From the cell containing the given text, extract its center point as [x, y] coordinate. 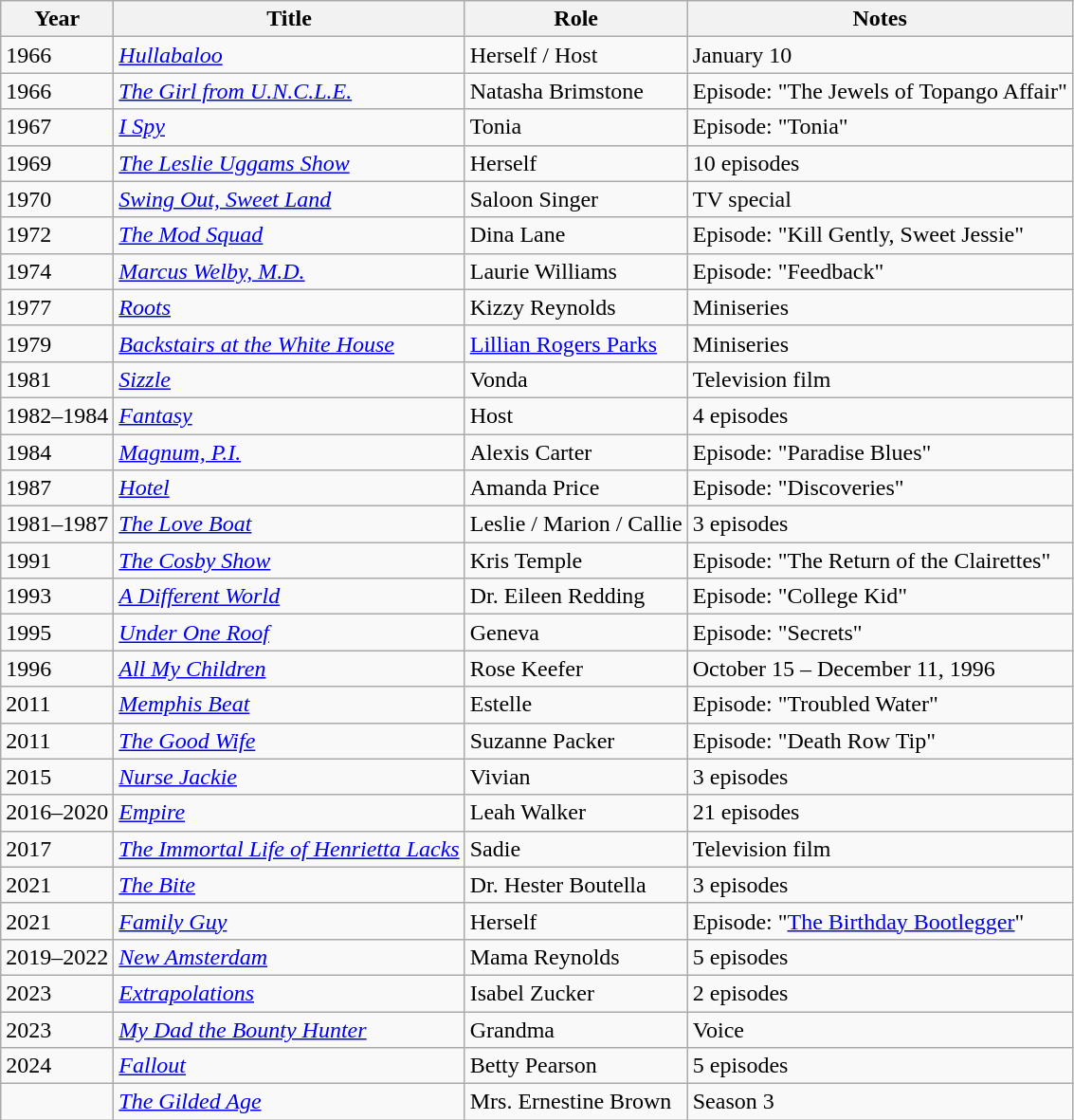
10 episodes [880, 163]
Estelle [576, 705]
Episode: "College Kid" [880, 597]
1979 [57, 343]
1977 [57, 307]
Dina Lane [576, 235]
1982–1984 [57, 415]
2024 [57, 1066]
Mama Reynolds [576, 957]
Fantasy [289, 415]
Rose Keefer [576, 669]
Episode: "Tonia" [880, 127]
1984 [57, 452]
Episode: "The Birthday Bootlegger" [880, 921]
The Mod Squad [289, 235]
Herself / Host [576, 55]
2016–2020 [57, 813]
Kizzy Reynolds [576, 307]
2017 [57, 849]
Grandma [576, 1029]
My Dad the Bounty Hunter [289, 1029]
Extrapolations [289, 993]
Fallout [289, 1066]
All My Children [289, 669]
1996 [57, 669]
Magnum, P.I. [289, 452]
Dr. Eileen Redding [576, 597]
Betty Pearson [576, 1066]
Voice [880, 1029]
1993 [57, 597]
January 10 [880, 55]
Family Guy [289, 921]
Role [576, 19]
Suzanne Packer [576, 741]
Leah Walker [576, 813]
Alexis Carter [576, 452]
Tonia [576, 127]
Episode: "Troubled Water" [880, 705]
Hullabaloo [289, 55]
Sizzle [289, 379]
Vonda [576, 379]
The Gilded Age [289, 1102]
Episode: "Death Row Tip" [880, 741]
Title [289, 19]
Host [576, 415]
Natasha Brimstone [576, 91]
Episode: "The Jewels of Topango Affair" [880, 91]
Vivian [576, 777]
The Cosby Show [289, 560]
2015 [57, 777]
Memphis Beat [289, 705]
Laurie Williams [576, 271]
The Good Wife [289, 741]
1991 [57, 560]
Episode: "Discoveries" [880, 488]
The Love Boat [289, 524]
A Different World [289, 597]
Mrs. Ernestine Brown [576, 1102]
Roots [289, 307]
1974 [57, 271]
2 episodes [880, 993]
1970 [57, 199]
Amanda Price [576, 488]
Lillian Rogers Parks [576, 343]
Dr. Hester Boutella [576, 885]
Hotel [289, 488]
1987 [57, 488]
Empire [289, 813]
Backstairs at the White House [289, 343]
1972 [57, 235]
Marcus Welby, M.D. [289, 271]
Isabel Zucker [576, 993]
Year [57, 19]
Episode: "Kill Gently, Sweet Jessie" [880, 235]
Nurse Jackie [289, 777]
Season 3 [880, 1102]
The Bite [289, 885]
4 episodes [880, 415]
Under One Roof [289, 633]
1969 [57, 163]
2019–2022 [57, 957]
October 15 – December 11, 1996 [880, 669]
Kris Temple [576, 560]
Leslie / Marion / Callie [576, 524]
21 episodes [880, 813]
Episode: "Feedback" [880, 271]
The Leslie Uggams Show [289, 163]
Episode: "The Return of the Clairettes" [880, 560]
New Amsterdam [289, 957]
1995 [57, 633]
TV special [880, 199]
1981–1987 [57, 524]
Episode: "Secrets" [880, 633]
Saloon Singer [576, 199]
The Girl from U.N.C.L.E. [289, 91]
I Spy [289, 127]
Episode: "Paradise Blues" [880, 452]
Swing Out, Sweet Land [289, 199]
1981 [57, 379]
The Immortal Life of Henrietta Lacks [289, 849]
Geneva [576, 633]
Sadie [576, 849]
1967 [57, 127]
Notes [880, 19]
